Output the (x, y) coordinate of the center of the cell containing the given text.  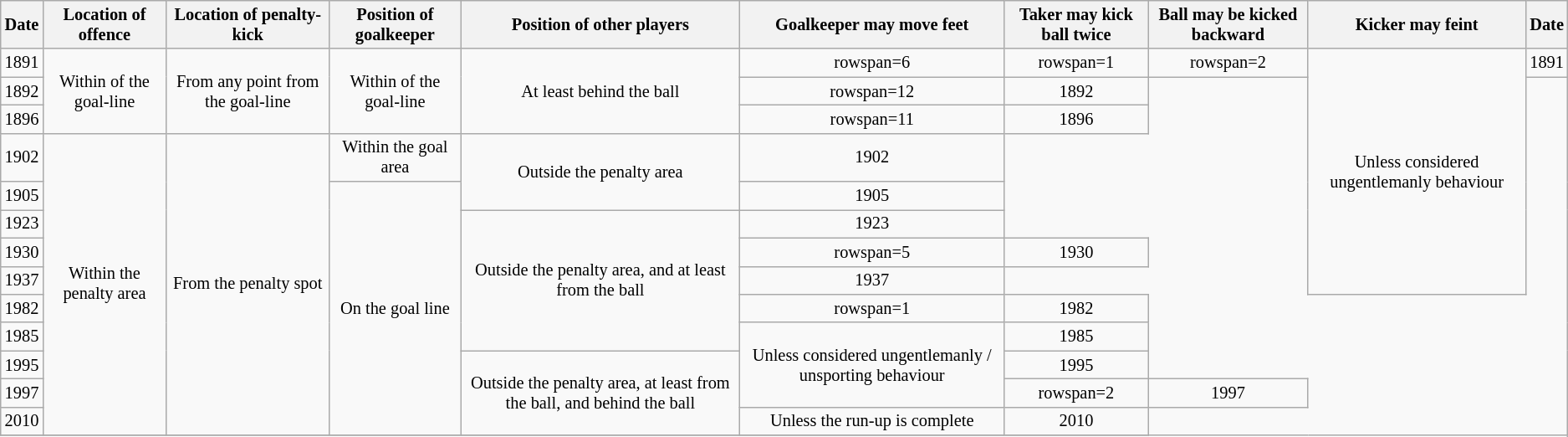
Position of other players (600, 24)
rowspan=12 (872, 91)
rowspan=11 (872, 119)
At least behind the ball (600, 90)
Taker may kick ball twice (1076, 24)
On the goal line (395, 308)
Location of penalty-kick (248, 24)
Within the penalty area (105, 285)
rowspan=5 (872, 252)
Position of goalkeeper (395, 24)
Kicker may feint (1417, 24)
Goalkeeper may move feet (872, 24)
Outside the penalty area (600, 171)
Location of offence (105, 24)
Unless considered ungentlemanly / unsporting behaviour (872, 365)
Outside the penalty area, and at least from the ball (600, 280)
Outside the penalty area, at least from the ball, and behind the ball (600, 393)
From the penalty spot (248, 285)
Unless the run-up is complete (872, 421)
Ball may be kicked backward (1228, 24)
From any point from the goal-line (248, 90)
rowspan=6 (872, 63)
Within the goal area (395, 157)
Unless considered ungentlemanly behaviour (1417, 171)
